Scan for the cell matching the given text and deliver its (X, Y) coordinate at center. 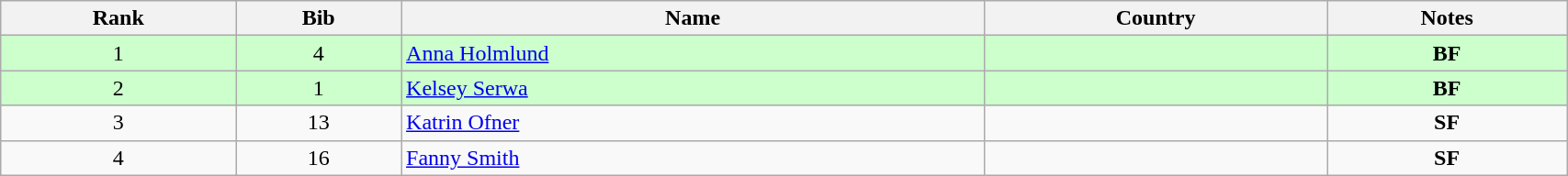
Name (693, 18)
Kelsey Serwa (693, 88)
Country (1156, 18)
Anna Holmlund (693, 53)
Fanny Smith (693, 158)
Bib (319, 18)
3 (118, 123)
Katrin Ofner (693, 123)
2 (118, 88)
16 (319, 158)
Notes (1448, 18)
Rank (118, 18)
13 (319, 123)
